Capture the cell that displays the provided text and extract its (X, Y) central coordinate. 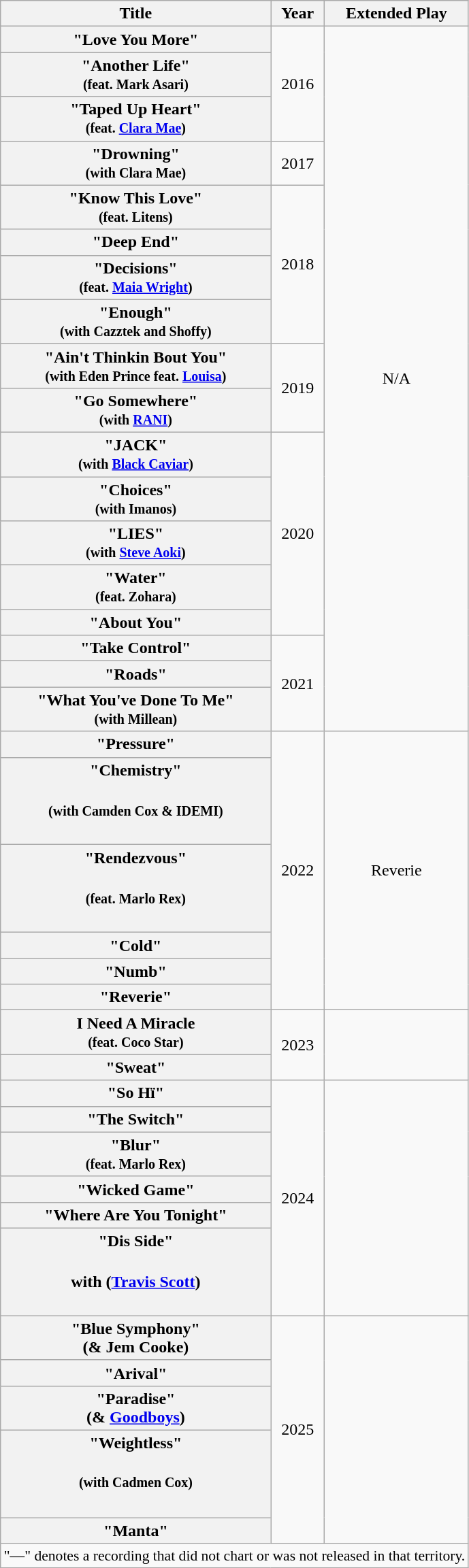
"Dis Side"with (Travis Scott) (136, 1272)
"Know This Love" (feat. Litens) (136, 207)
"Enough" (with Cazztek and Shoffy) (136, 321)
"Reverie" (136, 997)
N/A (396, 379)
2025 (297, 1430)
2018 (297, 264)
"About You" (136, 622)
2019 (297, 388)
"Blur"(feat. Marlo Rex) (136, 1154)
"Taped Up Heart" (feat. Clara Mae) (136, 118)
Extended Play (396, 14)
"Roads" (136, 674)
Reverie (396, 871)
"Chemistry"(with Camden Cox & IDEMI) (136, 801)
"Ain't Thinkin Bout You" (with Eden Prince feat. Louisa) (136, 366)
"Rendezvous"(feat. Marlo Rex) (136, 888)
2020 (297, 533)
I Need A Miracle(feat. Coco Star) (136, 1033)
2024 (297, 1198)
"Drowning" (with Clara Mae) (136, 163)
"Cold" (136, 946)
2016 (297, 84)
2022 (297, 871)
"LIES" (with Steve Aoki) (136, 543)
2021 (297, 683)
Title (136, 14)
"Deep End" (136, 242)
"JACK" (with Black Caviar) (136, 454)
2017 (297, 163)
"Manta" (136, 1531)
"Weightless"(with Cadmen Cox) (136, 1473)
"Decisions" (feat. Maia Wright) (136, 278)
"Another Life" (feat. Mark Asari) (136, 75)
"What You've Done To Me"(with Millean) (136, 709)
"Numb" (136, 971)
"Arival" (136, 1373)
"Sweat" (136, 1067)
"Pressure" (136, 744)
2023 (297, 1045)
"—" denotes a recording that did not chart or was not released in that territory. (235, 1556)
"Wicked Game" (136, 1189)
"Blue Symphony"(& Jem Cooke) (136, 1337)
"So Hï" (136, 1093)
"Water" (feat. Zohara) (136, 588)
"The Switch" (136, 1119)
"Choices" (with Imanos) (136, 498)
"Where Are You Tonight" (136, 1215)
Year (297, 14)
"Love You More" (136, 39)
"Go Somewhere" (with RANI) (136, 410)
"Take Control" (136, 648)
"Paradise"(& Goodboys) (136, 1408)
